Return the (x, y) coordinate for the center point of the cell that contains the specified text.  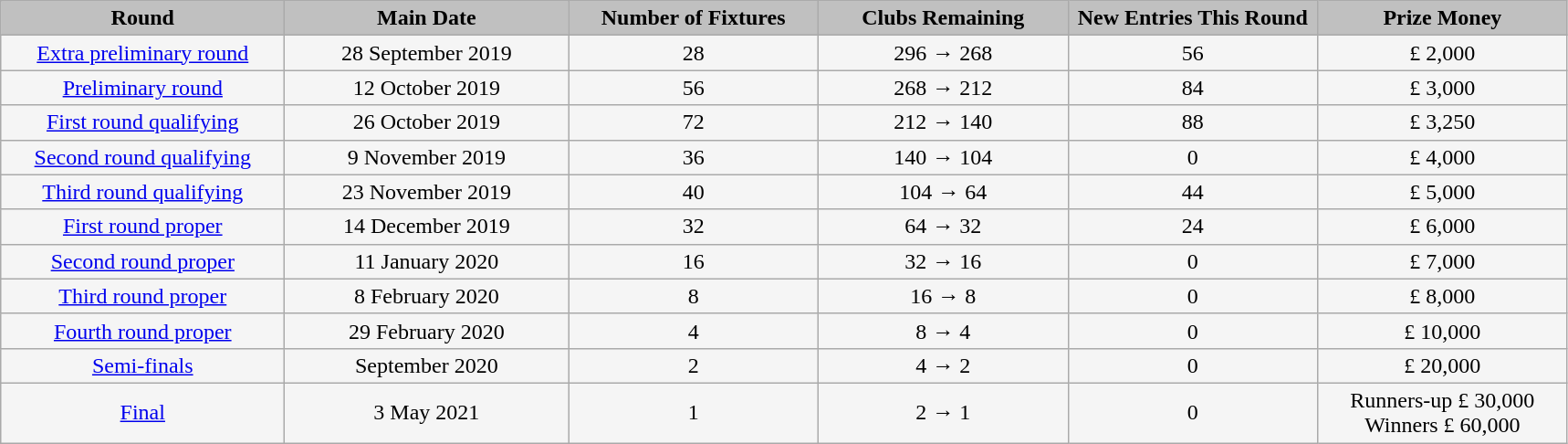
First round qualifying (142, 122)
£ 6,000 (1443, 227)
£ 8,000 (1443, 296)
212 → 140 (943, 122)
9 November 2019 (427, 157)
Extra preliminary round (142, 53)
Third round proper (142, 296)
Fourth round proper (142, 331)
Runners-up £ 30,000 Winners £ 60,000 (1443, 413)
36 (694, 157)
2 → 1 (943, 413)
First round proper (142, 227)
268 → 212 (943, 88)
New Entries This Round (1193, 18)
24 (1193, 227)
44 (1193, 192)
12 October 2019 (427, 88)
28 September 2019 (427, 53)
£ 20,000 (1443, 365)
104 → 64 (943, 192)
Round (142, 18)
£ 3,000 (1443, 88)
40 (694, 192)
2 (694, 365)
23 November 2019 (427, 192)
4 → 2 (943, 365)
28 (694, 53)
88 (1193, 122)
£ 10,000 (1443, 331)
Third round qualifying (142, 192)
140 → 104 (943, 157)
Second round qualifying (142, 157)
Second round proper (142, 261)
4 (694, 331)
Prize Money (1443, 18)
£ 7,000 (1443, 261)
1 (694, 413)
£ 3,250 (1443, 122)
Main Date (427, 18)
8 (694, 296)
8 February 2020 (427, 296)
64 → 32 (943, 227)
16 (694, 261)
£ 2,000 (1443, 53)
£ 4,000 (1443, 157)
Preliminary round (142, 88)
26 October 2019 (427, 122)
3 May 2021 (427, 413)
September 2020 (427, 365)
296 → 268 (943, 53)
72 (694, 122)
84 (1193, 88)
32 → 16 (943, 261)
£ 5,000 (1443, 192)
29 February 2020 (427, 331)
8 → 4 (943, 331)
16 → 8 (943, 296)
14 December 2019 (427, 227)
Number of Fixtures (694, 18)
Semi-finals (142, 365)
32 (694, 227)
11 January 2020 (427, 261)
Final (142, 413)
Clubs Remaining (943, 18)
